Determine the (x, y) coordinate at the center of the cell enclosing the given text.  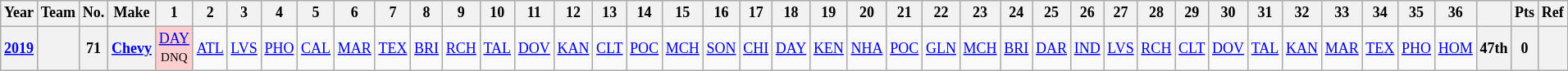
26 (1087, 13)
11 (534, 13)
71 (93, 48)
9 (461, 13)
KEN (829, 48)
HOM (1455, 48)
10 (497, 13)
DAYDNQ (174, 48)
7 (393, 13)
DAY (791, 48)
Year (20, 13)
17 (756, 13)
13 (610, 13)
36 (1455, 13)
32 (1302, 13)
25 (1051, 13)
24 (1017, 13)
30 (1228, 13)
19 (829, 13)
22 (941, 13)
12 (573, 13)
2 (210, 13)
1 (174, 13)
DAR (1051, 48)
Chevy (132, 48)
IND (1087, 48)
27 (1120, 13)
Ref (1552, 13)
20 (867, 13)
SON (722, 48)
3 (244, 13)
16 (722, 13)
34 (1380, 13)
GLN (941, 48)
47th (1494, 48)
No. (93, 13)
8 (426, 13)
31 (1265, 13)
CHI (756, 48)
28 (1156, 13)
Team (57, 13)
0 (1525, 48)
29 (1192, 13)
14 (645, 13)
6 (354, 13)
5 (317, 13)
CAL (317, 48)
18 (791, 13)
21 (905, 13)
35 (1417, 13)
23 (980, 13)
Pts (1525, 13)
4 (279, 13)
2019 (20, 48)
33 (1342, 13)
15 (682, 13)
NHA (867, 48)
Make (132, 13)
ATL (210, 48)
